Search for the cell housing the specified text and yield its (X, Y) center coordinate. 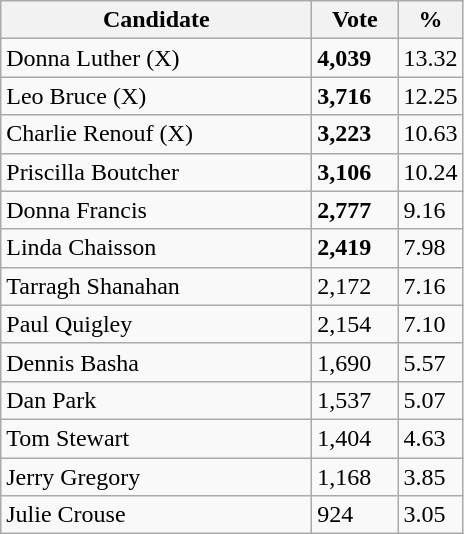
5.57 (430, 362)
Leo Bruce (X) (156, 96)
4,039 (355, 58)
1,404 (355, 438)
Dan Park (156, 400)
3.05 (430, 515)
Donna Luther (X) (156, 58)
2,172 (355, 286)
Charlie Renouf (X) (156, 134)
Priscilla Boutcher (156, 172)
% (430, 20)
2,777 (355, 210)
3,223 (355, 134)
Jerry Gregory (156, 477)
10.24 (430, 172)
Candidate (156, 20)
1,168 (355, 477)
Tom Stewart (156, 438)
3.85 (430, 477)
924 (355, 515)
7.16 (430, 286)
Donna Francis (156, 210)
Linda Chaisson (156, 248)
9.16 (430, 210)
Paul Quigley (156, 324)
10.63 (430, 134)
Julie Crouse (156, 515)
4.63 (430, 438)
1,690 (355, 362)
Tarragh Shanahan (156, 286)
2,154 (355, 324)
13.32 (430, 58)
12.25 (430, 96)
Dennis Basha (156, 362)
2,419 (355, 248)
1,537 (355, 400)
3,106 (355, 172)
Vote (355, 20)
7.10 (430, 324)
5.07 (430, 400)
3,716 (355, 96)
7.98 (430, 248)
